For the text-containing cell, return its midpoint in (X, Y) coordinate format. 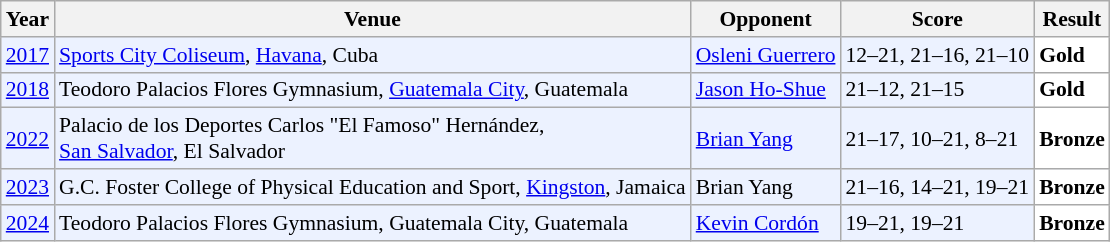
21–16, 14–21, 19–21 (937, 187)
Jason Ho-Shue (766, 90)
Kevin Cordón (766, 223)
Opponent (766, 19)
21–17, 10–21, 8–21 (937, 138)
Sports City Coliseum, Havana, Cuba (372, 55)
Result (1072, 19)
Palacio de los Deportes Carlos "El Famoso" Hernández,San Salvador, El Salvador (372, 138)
21–12, 21–15 (937, 90)
19–21, 19–21 (937, 223)
2024 (28, 223)
Year (28, 19)
Score (937, 19)
Venue (372, 19)
2022 (28, 138)
12–21, 21–16, 21–10 (937, 55)
2018 (28, 90)
2023 (28, 187)
Osleni Guerrero (766, 55)
G.C. Foster College of Physical Education and Sport, Kingston, Jamaica (372, 187)
2017 (28, 55)
